Detect which cell encompasses the target text, then output its (x, y) center coordinate. 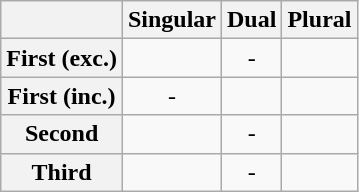
First (inc.) (62, 96)
Dual (252, 20)
Singular (172, 20)
Plural (320, 20)
Third (62, 172)
First (exc.) (62, 58)
Second (62, 134)
